For the text-containing cell, return its midpoint in (x, y) coordinate format. 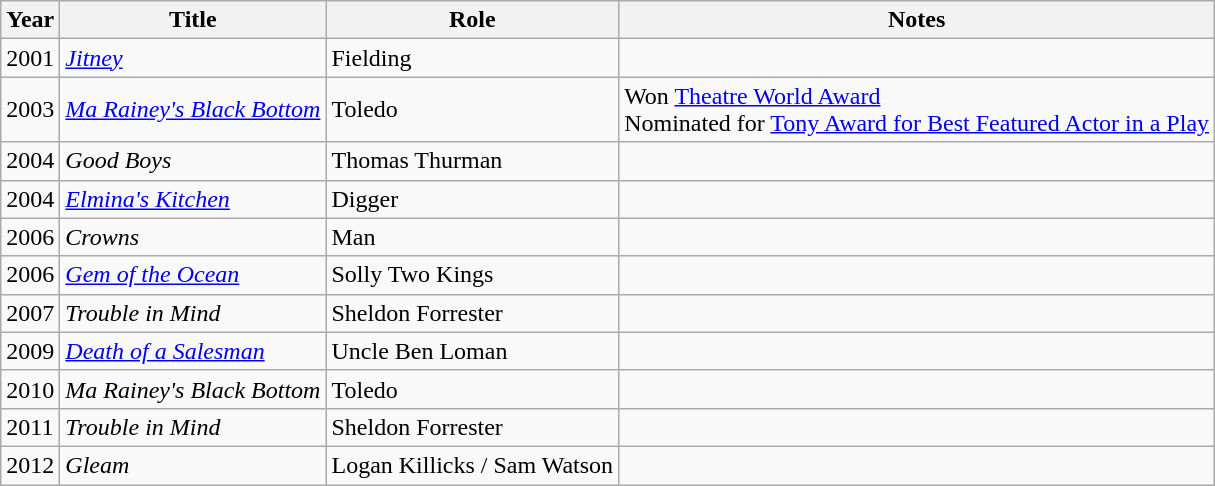
2001 (30, 58)
Uncle Ben Loman (472, 351)
Gleam (193, 465)
Man (472, 237)
2007 (30, 313)
2011 (30, 427)
Year (30, 20)
Jitney (193, 58)
Title (193, 20)
2003 (30, 110)
Notes (917, 20)
Gem of the Ocean (193, 275)
2010 (30, 389)
Won Theatre World AwardNominated for Tony Award for Best Featured Actor in a Play (917, 110)
2009 (30, 351)
Logan Killicks / Sam Watson (472, 465)
Role (472, 20)
Solly Two Kings (472, 275)
Digger (472, 199)
Good Boys (193, 161)
Death of a Salesman (193, 351)
Thomas Thurman (472, 161)
Elmina's Kitchen (193, 199)
Crowns (193, 237)
Fielding (472, 58)
2012 (30, 465)
